Return the (X, Y) coordinate for the center point of the cell that contains the specified text.  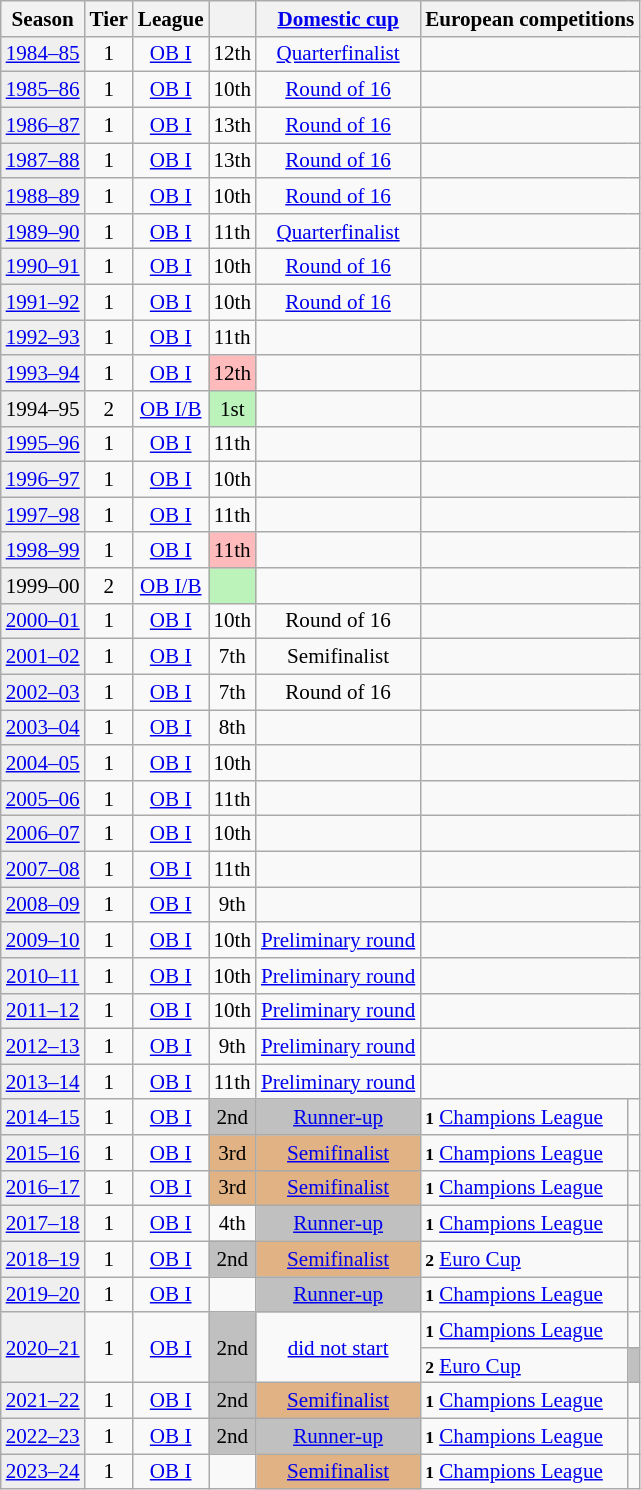
1987–88 (43, 160)
2007–08 (43, 868)
1990–91 (43, 266)
1994–95 (43, 408)
2011–12 (43, 1010)
Domestic cup (338, 18)
2016–17 (43, 1188)
2005–06 (43, 798)
2019–20 (43, 1294)
2001–02 (43, 656)
2013–14 (43, 1082)
2006–07 (43, 834)
did not start (338, 1348)
2010–11 (43, 976)
2009–10 (43, 940)
2000–01 (43, 620)
1999–00 (43, 586)
2002–03 (43, 692)
2015–16 (43, 1152)
2014–15 (43, 1116)
1st (232, 408)
4th (232, 1224)
1998–99 (43, 550)
2020–21 (43, 1348)
1993–94 (43, 372)
1984–85 (43, 54)
2022–23 (43, 1436)
2012–13 (43, 1046)
European competitions (530, 18)
Tier (109, 18)
8th (232, 728)
2008–09 (43, 904)
Season (43, 18)
1991–92 (43, 302)
1988–89 (43, 196)
2003–04 (43, 728)
League (171, 18)
1992–93 (43, 338)
2004–05 (43, 762)
2021–22 (43, 1400)
1986–87 (43, 124)
2018–19 (43, 1258)
1997–98 (43, 514)
1995–96 (43, 444)
1985–86 (43, 90)
1996–97 (43, 480)
2023–24 (43, 1472)
2017–18 (43, 1224)
1989–90 (43, 230)
